Pinpoint the cell where the given text exists, returning its (X, Y) midpoint coordinate. 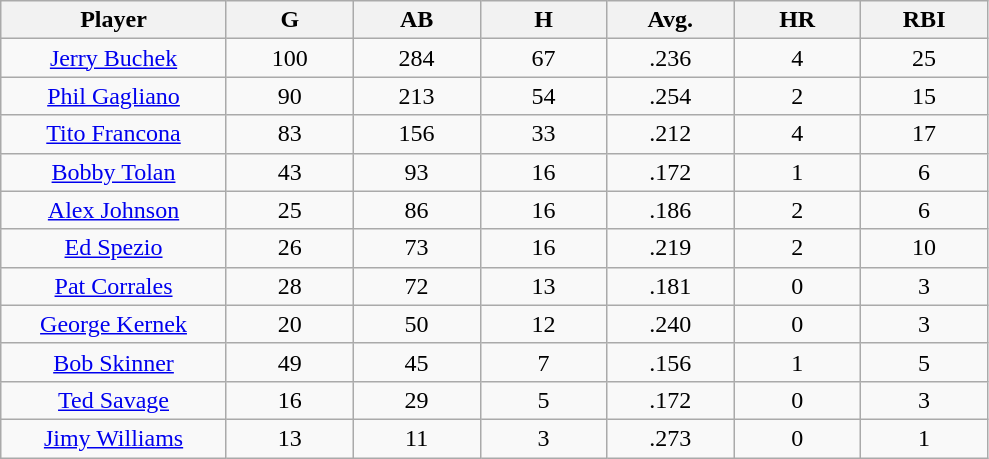
Jerry Buchek (114, 58)
29 (416, 400)
Bob Skinner (114, 362)
17 (924, 134)
7 (544, 362)
86 (416, 210)
Bobby Tolan (114, 172)
Pat Corrales (114, 286)
12 (544, 324)
213 (416, 96)
284 (416, 58)
11 (416, 438)
.156 (670, 362)
.236 (670, 58)
G (290, 20)
AB (416, 20)
26 (290, 248)
.273 (670, 438)
20 (290, 324)
Phil Gagliano (114, 96)
.254 (670, 96)
50 (416, 324)
45 (416, 362)
George Kernek (114, 324)
90 (290, 96)
.219 (670, 248)
RBI (924, 20)
Alex Johnson (114, 210)
Ted Savage (114, 400)
Player (114, 20)
HR (798, 20)
15 (924, 96)
.186 (670, 210)
.181 (670, 286)
Jimy Williams (114, 438)
156 (416, 134)
43 (290, 172)
72 (416, 286)
100 (290, 58)
93 (416, 172)
54 (544, 96)
H (544, 20)
73 (416, 248)
Ed Spezio (114, 248)
Avg. (670, 20)
33 (544, 134)
28 (290, 286)
.240 (670, 324)
Tito Francona (114, 134)
10 (924, 248)
67 (544, 58)
49 (290, 362)
83 (290, 134)
.212 (670, 134)
